Search for the cell housing the specified text and yield its [X, Y] center coordinate. 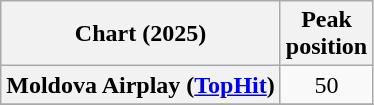
Peakposition [326, 34]
Moldova Airplay (TopHit) [141, 85]
50 [326, 85]
Chart (2025) [141, 34]
